Identify which cell holds the provided text, then report its [x, y] central coordinate. 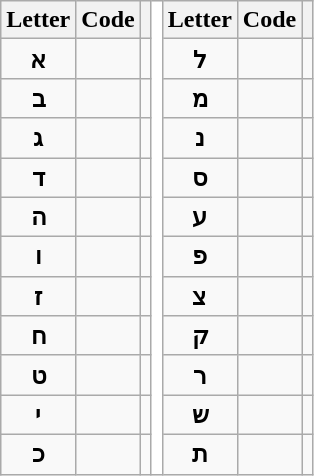
מ [200, 98]
כ [38, 454]
ק [200, 336]
ש [200, 415]
ט [38, 375]
ה [38, 217]
ח [38, 336]
ג [38, 138]
צ [200, 296]
ע [200, 217]
פ [200, 257]
נ [200, 138]
ד [38, 178]
ו [38, 257]
ב [38, 98]
י [38, 415]
ל [200, 59]
א [38, 59]
ר [200, 375]
ת [200, 454]
ז [38, 296]
ס [200, 178]
